Extract the (X, Y) coordinate from the center of the cell holding the provided text.  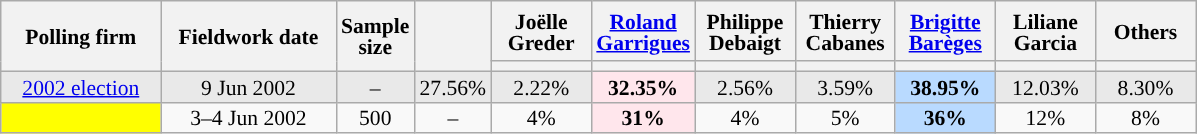
Brigitte Barèges (945, 31)
38.95% (945, 86)
31% (643, 118)
3–4 Jun 2002 (248, 118)
2002 election (81, 86)
8% (1145, 118)
27.56% (452, 86)
36% (945, 118)
Polling firm (81, 36)
Roland Garrigues (643, 31)
Liliane Garcia (1045, 31)
2.22% (541, 86)
5% (845, 118)
Thierry Cabanes (845, 31)
2.56% (745, 86)
12% (1045, 118)
32.35% (643, 86)
12.03% (1045, 86)
Joëlle Greder (541, 31)
8.30% (1145, 86)
Fieldwork date (248, 36)
Others (1145, 31)
Philippe Debaigt (745, 31)
3.59% (845, 86)
Samplesize (375, 36)
9 Jun 2002 (248, 86)
500 (375, 118)
